Find where the given text appears and provide that cell's center as (x, y) coordinate. 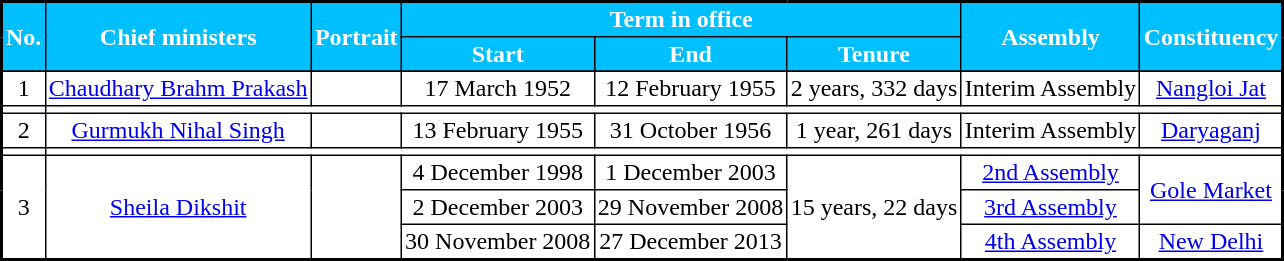
13 February 1955 (498, 130)
30 November 2008 (498, 241)
29 November 2008 (690, 207)
4 December 1998 (498, 172)
End (690, 54)
Chaudhary Brahm Prakash (178, 88)
1 year, 261 days (874, 130)
Constituency (1212, 37)
12 February 1955 (690, 88)
15 years, 22 days (874, 207)
1 (24, 88)
27 December 2013 (690, 241)
3 (24, 207)
2 December 2003 (498, 207)
Nangloi Jat (1212, 88)
3rd Assembly (1050, 207)
2 (24, 130)
Start (498, 54)
Term in office (681, 20)
Assembly (1050, 37)
17 March 1952 (498, 88)
Daryaganj (1212, 130)
Gurmukh Nihal Singh (178, 130)
1 December 2003 (690, 172)
31 October 1956 (690, 130)
2 years, 332 days (874, 88)
Portrait (356, 37)
2nd Assembly (1050, 172)
No. (24, 37)
Sheila Dikshit (178, 207)
Tenure (874, 54)
New Delhi (1212, 241)
Chief ministers (178, 37)
Gole Market (1212, 190)
4th Assembly (1050, 241)
